Return (x, y) of the center of cell containing provided text 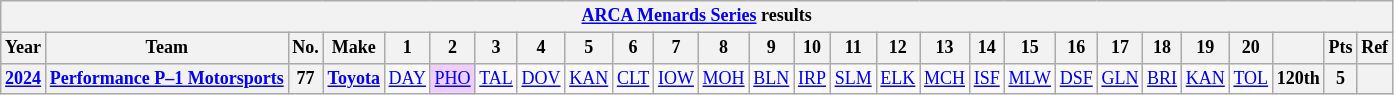
15 (1030, 48)
Team (166, 48)
DAY (407, 78)
13 (945, 48)
77 (306, 78)
8 (724, 48)
6 (634, 48)
11 (853, 48)
ISF (986, 78)
CLT (634, 78)
120th (1298, 78)
Ref (1375, 48)
19 (1205, 48)
1 (407, 48)
ELK (898, 78)
BLN (772, 78)
DOV (541, 78)
TOL (1250, 78)
TAL (496, 78)
Performance P–1 Motorsports (166, 78)
IRP (812, 78)
4 (541, 48)
18 (1162, 48)
MCH (945, 78)
No. (306, 48)
Make (354, 48)
14 (986, 48)
9 (772, 48)
MLW (1030, 78)
10 (812, 48)
2 (452, 48)
GLN (1120, 78)
12 (898, 48)
MOH (724, 78)
PHO (452, 78)
16 (1076, 48)
7 (676, 48)
3 (496, 48)
Pts (1340, 48)
20 (1250, 48)
SLM (853, 78)
ARCA Menards Series results (697, 16)
DSF (1076, 78)
Year (24, 48)
BRI (1162, 78)
17 (1120, 48)
2024 (24, 78)
IOW (676, 78)
Toyota (354, 78)
